Extract the (x, y) coordinate from the center of the cell holding the provided text.  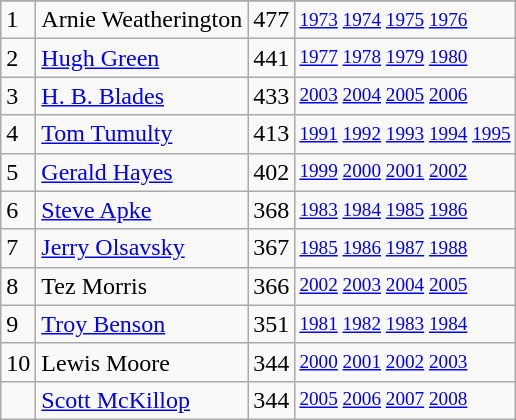
1977 1978 1979 1980 (405, 58)
Tez Morris (142, 286)
1983 1984 1985 1986 (405, 210)
9 (18, 324)
4 (18, 134)
3 (18, 96)
368 (272, 210)
H. B. Blades (142, 96)
413 (272, 134)
2003 2004 2005 2006 (405, 96)
Gerald Hayes (142, 172)
8 (18, 286)
1973 1974 1975 1976 (405, 20)
366 (272, 286)
Scott McKillop (142, 400)
Lewis Moore (142, 362)
Arnie Weatherington (142, 20)
Steve Apke (142, 210)
7 (18, 248)
1985 1986 1987 1988 (405, 248)
367 (272, 248)
5 (18, 172)
Hugh Green (142, 58)
2002 2003 2004 2005 (405, 286)
1999 2000 2001 2002 (405, 172)
Tom Tumulty (142, 134)
2005 2006 2007 2008 (405, 400)
1 (18, 20)
Troy Benson (142, 324)
2 (18, 58)
441 (272, 58)
433 (272, 96)
351 (272, 324)
477 (272, 20)
1981 1982 1983 1984 (405, 324)
1991 1992 1993 1994 1995 (405, 134)
Jerry Olsavsky (142, 248)
6 (18, 210)
402 (272, 172)
10 (18, 362)
2000 2001 2002 2003 (405, 362)
